Capture the cell that displays the provided text and extract its (x, y) central coordinate. 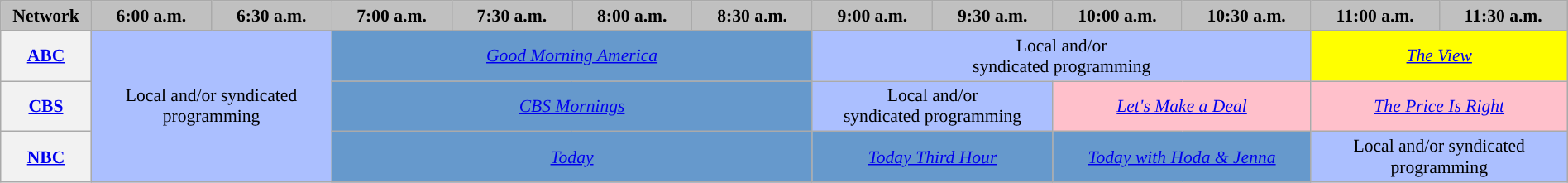
NBC (46, 157)
11:00 a.m. (1374, 16)
The Price Is Right (1439, 106)
Network (46, 16)
11:30 a.m. (1503, 16)
8:00 a.m. (632, 16)
CBS Mornings (572, 106)
CBS (46, 106)
8:30 a.m. (753, 16)
9:30 a.m. (992, 16)
10:30 a.m. (1246, 16)
Today with Hoda & Jenna (1182, 157)
7:30 a.m. (511, 16)
Good Morning America (572, 56)
7:00 a.m. (392, 16)
6:00 a.m. (151, 16)
6:30 a.m. (271, 16)
10:00 a.m. (1117, 16)
Today Third Hour (933, 157)
Let's Make a Deal (1182, 106)
9:00 a.m. (872, 16)
Today (572, 157)
ABC (46, 56)
The View (1439, 56)
